Detect which cell encompasses the target text, then output its [X, Y] center coordinate. 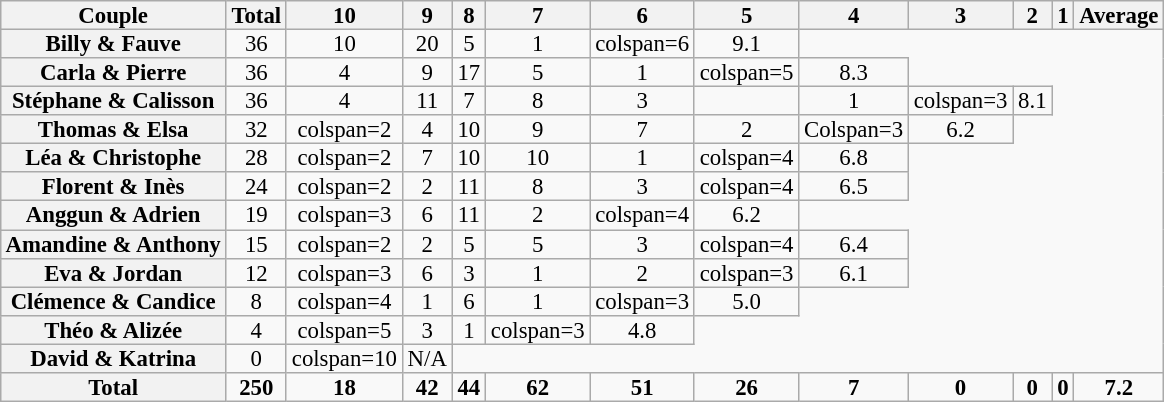
15 [256, 244]
6.4 [854, 244]
Amandine & Anthony [113, 244]
4.8 [642, 330]
250 [256, 386]
20 [427, 44]
5.0 [746, 302]
colspan=6 [642, 44]
Couple [113, 16]
26 [746, 386]
Billy & Fauve [113, 44]
Stéphane & Calisson [113, 102]
19 [256, 216]
Carla & Pierre [113, 72]
Léa & Christophe [113, 158]
colspan=10 [344, 358]
18 [344, 386]
Eva & Jordan [113, 272]
6.1 [854, 272]
7.2 [1119, 386]
17 [468, 72]
Anggun & Adrien [113, 216]
6.8 [854, 158]
8.3 [854, 72]
N/A [427, 358]
Clémence & Candice [113, 302]
Thomas & Elsa [113, 130]
44 [468, 386]
62 [538, 386]
12 [256, 272]
28 [256, 158]
6.5 [854, 186]
24 [256, 186]
Théo & Alizée [113, 330]
51 [642, 386]
Florent & Inès [113, 186]
David & Katrina [113, 358]
32 [256, 130]
42 [427, 386]
Colspan=3 [854, 130]
Average [1119, 16]
9.1 [746, 44]
8.1 [1032, 102]
